Find where the given text appears and provide that cell's center as [x, y] coordinate. 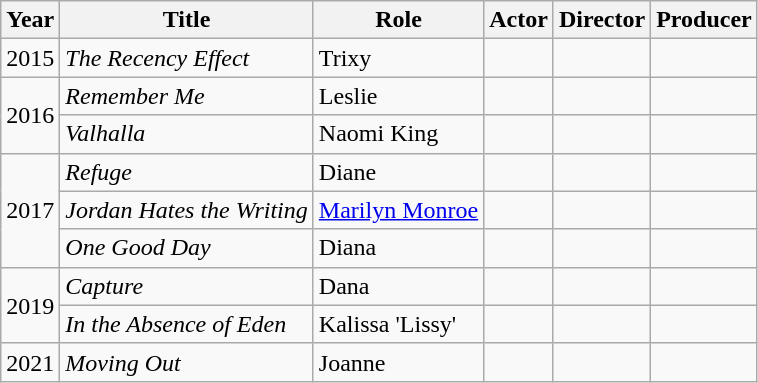
2017 [30, 210]
Producer [704, 20]
Naomi King [398, 134]
Director [602, 20]
Actor [519, 20]
Trixy [398, 58]
Remember Me [187, 96]
Diane [398, 172]
Kalissa 'Lissy' [398, 324]
In the Absence of Eden [187, 324]
Title [187, 20]
Capture [187, 286]
Leslie [398, 96]
One Good Day [187, 248]
Joanne [398, 362]
Marilyn Monroe [398, 210]
Jordan Hates the Writing [187, 210]
2019 [30, 305]
Year [30, 20]
The Recency Effect [187, 58]
2021 [30, 362]
Diana [398, 248]
Valhalla [187, 134]
Dana [398, 286]
2016 [30, 115]
Refuge [187, 172]
2015 [30, 58]
Role [398, 20]
Moving Out [187, 362]
